Output the (x, y) coordinate of the center of the cell containing the given text.  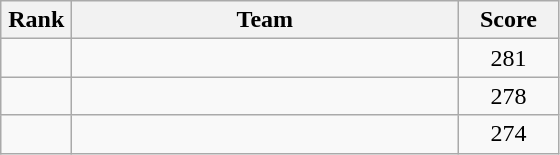
274 (508, 134)
Score (508, 20)
281 (508, 58)
Rank (36, 20)
Team (265, 20)
278 (508, 96)
